Output the [X, Y] coordinate of the center of the cell containing the given text.  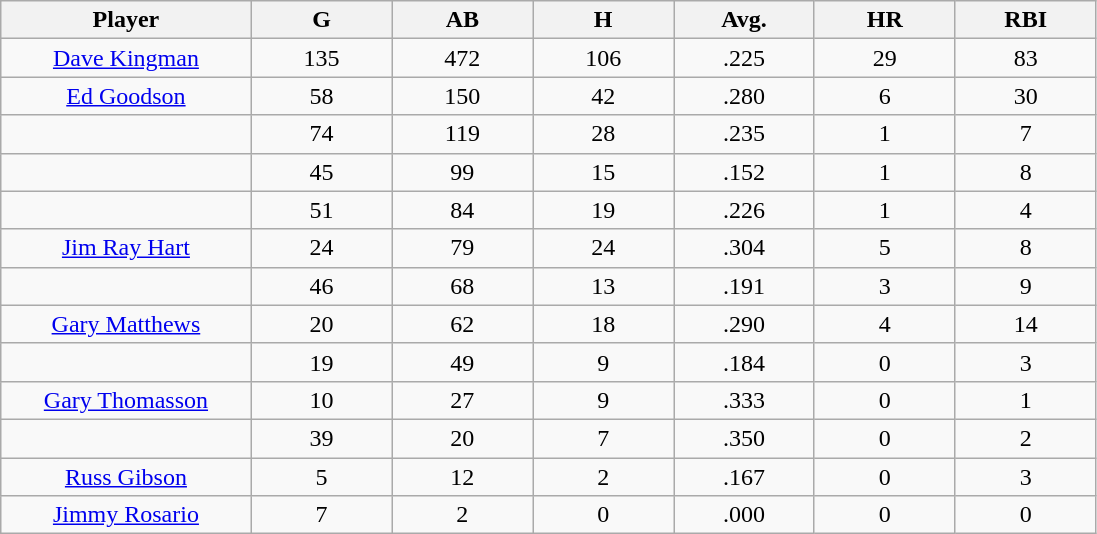
150 [462, 96]
.350 [744, 438]
AB [462, 20]
79 [462, 248]
.000 [744, 515]
27 [462, 400]
62 [462, 324]
6 [884, 96]
Gary Thomasson [126, 400]
42 [604, 96]
RBI [1026, 20]
74 [322, 134]
.167 [744, 477]
H [604, 20]
18 [604, 324]
.304 [744, 248]
28 [604, 134]
84 [462, 210]
135 [322, 58]
29 [884, 58]
51 [322, 210]
106 [604, 58]
Russ Gibson [126, 477]
.333 [744, 400]
14 [1026, 324]
Ed Goodson [126, 96]
83 [1026, 58]
.152 [744, 172]
HR [884, 20]
13 [604, 286]
99 [462, 172]
Jimmy Rosario [126, 515]
12 [462, 477]
10 [322, 400]
.184 [744, 362]
119 [462, 134]
49 [462, 362]
.235 [744, 134]
.280 [744, 96]
30 [1026, 96]
58 [322, 96]
45 [322, 172]
46 [322, 286]
.290 [744, 324]
Player [126, 20]
Avg. [744, 20]
.191 [744, 286]
Jim Ray Hart [126, 248]
G [322, 20]
Dave Kingman [126, 58]
.225 [744, 58]
39 [322, 438]
.226 [744, 210]
472 [462, 58]
Gary Matthews [126, 324]
15 [604, 172]
68 [462, 286]
